Identify which cell holds the provided text, then report its [X, Y] central coordinate. 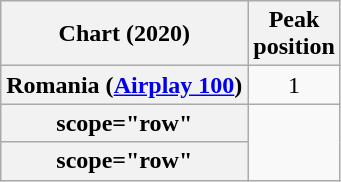
Peakposition [294, 34]
Romania (Airplay 100) [124, 85]
Chart (2020) [124, 34]
1 [294, 85]
